Locate the cell with the specified text and output its (X, Y) center coordinate. 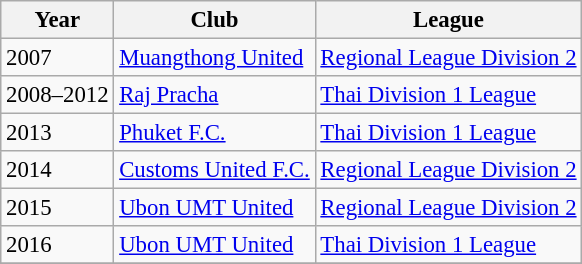
Customs United F.C. (214, 170)
2007 (58, 58)
Club (214, 20)
Muangthong United (214, 58)
2015 (58, 208)
Year (58, 20)
2014 (58, 170)
Phuket F.C. (214, 133)
League (448, 20)
Raj Pracha (214, 95)
2016 (58, 245)
2008–2012 (58, 95)
2013 (58, 133)
